Locate the cell with the specified text and output its (x, y) center coordinate. 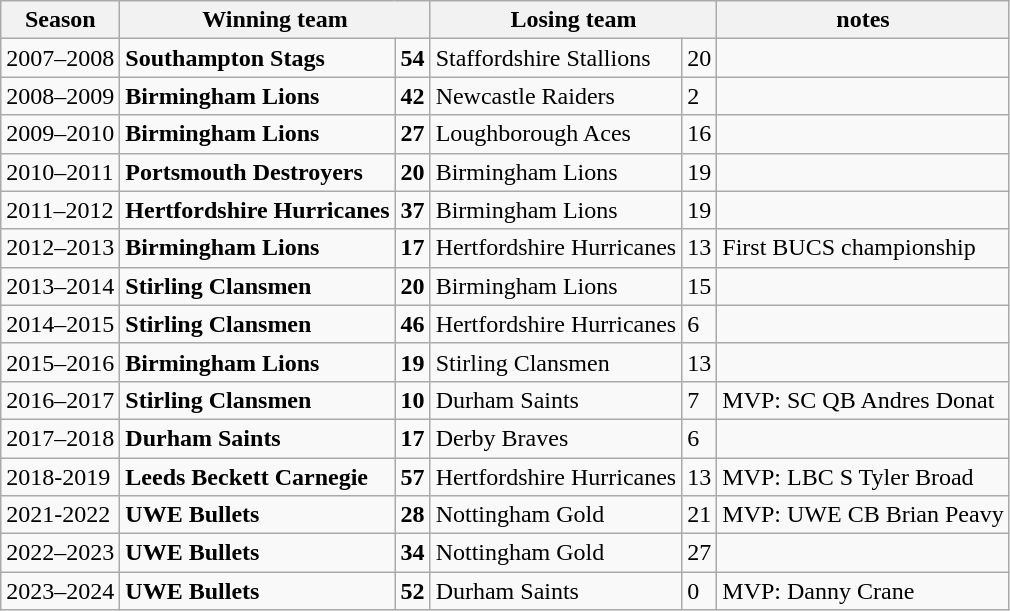
2009–2010 (60, 134)
16 (700, 134)
15 (700, 286)
Derby Braves (556, 438)
notes (863, 20)
2021-2022 (60, 515)
2014–2015 (60, 324)
Loughborough Aces (556, 134)
2018-2019 (60, 477)
57 (412, 477)
28 (412, 515)
Portsmouth Destroyers (258, 172)
2017–2018 (60, 438)
34 (412, 553)
2015–2016 (60, 362)
2016–2017 (60, 400)
Losing team (574, 20)
42 (412, 96)
0 (700, 591)
37 (412, 210)
2023–2024 (60, 591)
First BUCS championship (863, 248)
21 (700, 515)
Newcastle Raiders (556, 96)
MVP: SC QB Andres Donat (863, 400)
Staffordshire Stallions (556, 58)
52 (412, 591)
MVP: UWE CB Brian Peavy (863, 515)
2010–2011 (60, 172)
7 (700, 400)
2 (700, 96)
2012–2013 (60, 248)
2008–2009 (60, 96)
MVP: Danny Crane (863, 591)
Southampton Stags (258, 58)
2011–2012 (60, 210)
2013–2014 (60, 286)
10 (412, 400)
Leeds Beckett Carnegie (258, 477)
MVP: LBC S Tyler Broad (863, 477)
46 (412, 324)
Season (60, 20)
Winning team (275, 20)
2022–2023 (60, 553)
54 (412, 58)
2007–2008 (60, 58)
